Detect which cell encompasses the target text, then output its [x, y] center coordinate. 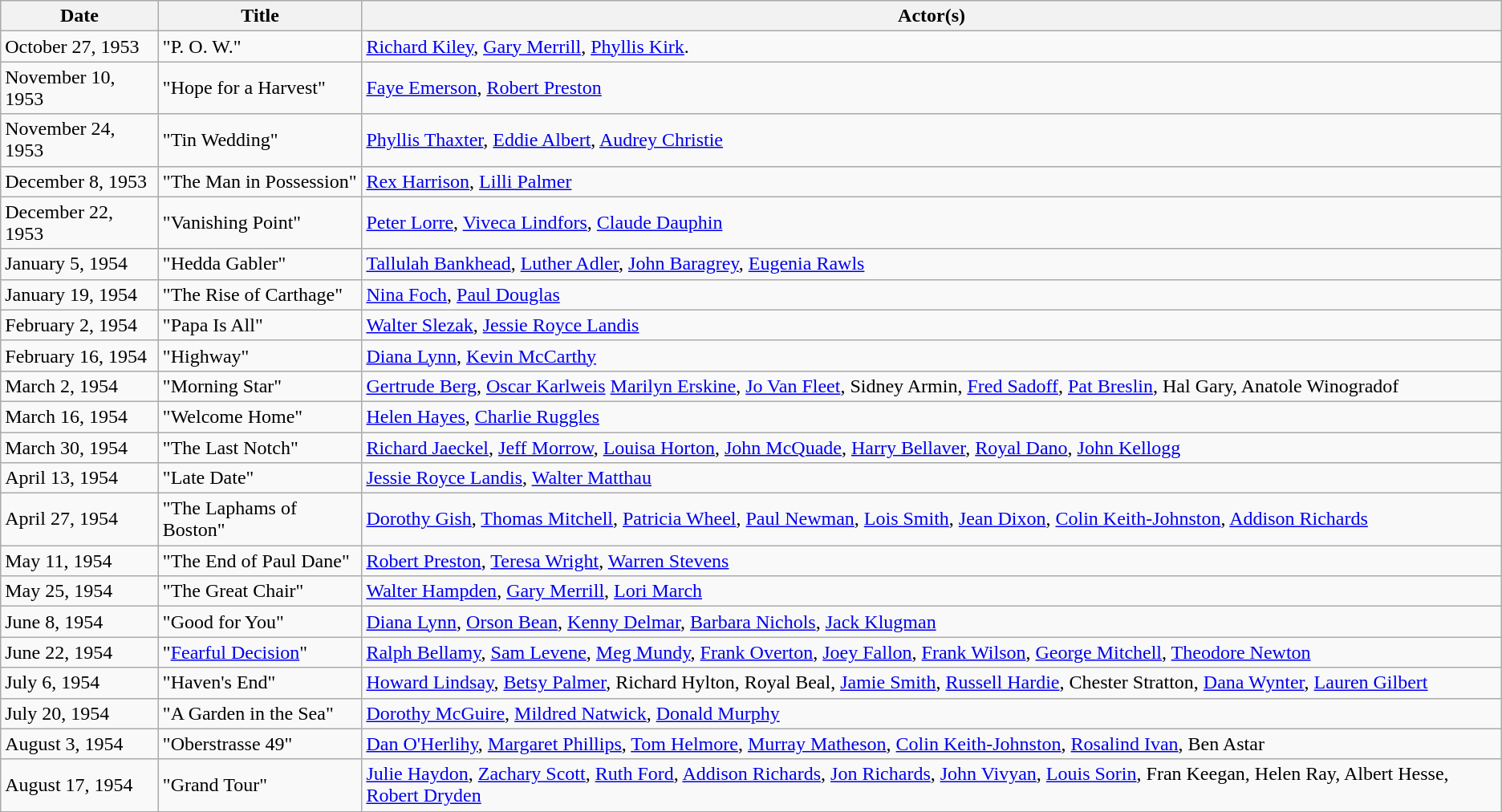
August 17, 1954 [80, 785]
Phyllis Thaxter, Eddie Albert, Audrey Christie [932, 140]
June 8, 1954 [80, 622]
"The Rise of Carthage" [260, 294]
Walter Slezak, Jessie Royce Landis [932, 325]
December 8, 1953 [80, 181]
August 3, 1954 [80, 744]
"Papa Is All" [260, 325]
"Fearful Decision" [260, 652]
Dan O'Herlihy, Margaret Phillips, Tom Helmore, Murray Matheson, Colin Keith-Johnston, Rosalind Ivan, Ben Astar [932, 744]
Date [80, 16]
Diana Lynn, Orson Bean, Kenny Delmar, Barbara Nichols, Jack Klugman [932, 622]
"Haven's End" [260, 683]
Jessie Royce Landis, Walter Matthau [932, 478]
"Grand Tour" [260, 785]
February 16, 1954 [80, 355]
"Welcome Home" [260, 416]
Julie Haydon, Zachary Scott, Ruth Ford, Addison Richards, Jon Richards, John Vivyan, Louis Sorin, Fran Keegan, Helen Ray, Albert Hesse, Robert Dryden [932, 785]
Gertrude Berg, Oscar Karlweis Marilyn Erskine, Jo Van Fleet, Sidney Armin, Fred Sadoff, Pat Breslin, Hal Gary, Anatole Winogradof [932, 386]
Dorothy McGuire, Mildred Natwick, Donald Murphy [932, 713]
January 5, 1954 [80, 264]
March 30, 1954 [80, 447]
Dorothy Gish, Thomas Mitchell, Patricia Wheel, Paul Newman, Lois Smith, Jean Dixon, Colin Keith-Johnston, Addison Richards [932, 520]
"Good for You" [260, 622]
Diana Lynn, Kevin McCarthy [932, 355]
"Morning Star" [260, 386]
February 2, 1954 [80, 325]
Richard Kiley, Gary Merrill, Phyllis Kirk. [932, 47]
Faye Emerson, Robert Preston [932, 88]
"The Last Notch" [260, 447]
Actor(s) [932, 16]
Peter Lorre, Viveca Lindfors, Claude Dauphin [932, 223]
"A Garden in the Sea" [260, 713]
Tallulah Bankhead, Luther Adler, John Baragrey, Eugenia Rawls [932, 264]
March 2, 1954 [80, 386]
Howard Lindsay, Betsy Palmer, Richard Hylton, Royal Beal, Jamie Smith, Russell Hardie, Chester Stratton, Dana Wynter, Lauren Gilbert [932, 683]
April 13, 1954 [80, 478]
"Hedda Gabler" [260, 264]
Helen Hayes, Charlie Ruggles [932, 416]
Richard Jaeckel, Jeff Morrow, Louisa Horton, John McQuade, Harry Bellaver, Royal Dano, John Kellogg [932, 447]
"The Laphams of Boston" [260, 520]
December 22, 1953 [80, 223]
"Tin Wedding" [260, 140]
July 6, 1954 [80, 683]
Walter Hampden, Gary Merrill, Lori March [932, 591]
Ralph Bellamy, Sam Levene, Meg Mundy, Frank Overton, Joey Fallon, Frank Wilson, George Mitchell, Theodore Newton [932, 652]
Robert Preston, Teresa Wright, Warren Stevens [932, 561]
July 20, 1954 [80, 713]
"The Man in Possession" [260, 181]
Nina Foch, Paul Douglas [932, 294]
November 10, 1953 [80, 88]
May 11, 1954 [80, 561]
Rex Harrison, Lilli Palmer [932, 181]
January 19, 1954 [80, 294]
March 16, 1954 [80, 416]
"P. O. W." [260, 47]
"Highway" [260, 355]
May 25, 1954 [80, 591]
Title [260, 16]
"The Great Chair" [260, 591]
April 27, 1954 [80, 520]
"The End of Paul Dane" [260, 561]
"Vanishing Point" [260, 223]
"Late Date" [260, 478]
"Oberstrasse 49" [260, 744]
June 22, 1954 [80, 652]
November 24, 1953 [80, 140]
"Hope for a Harvest" [260, 88]
October 27, 1953 [80, 47]
